Determine the [x, y] coordinate at the center of the cell enclosing the given text.  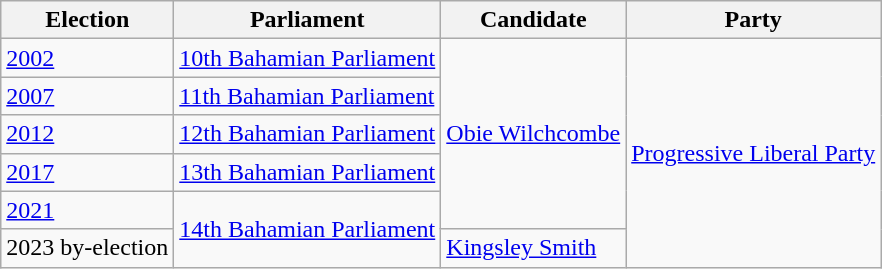
2017 [88, 172]
2021 [88, 210]
12th Bahamian Parliament [308, 134]
2023 by-election [88, 248]
2012 [88, 134]
13th Bahamian Parliament [308, 172]
Candidate [534, 20]
Obie Wilchcombe [534, 134]
Election [88, 20]
11th Bahamian Parliament [308, 96]
14th Bahamian Parliament [308, 229]
2007 [88, 96]
Progressive Liberal Party [754, 153]
10th Bahamian Parliament [308, 58]
Parliament [308, 20]
Party [754, 20]
Kingsley Smith [534, 248]
2002 [88, 58]
